Identify which cell holds the provided text, then report its (X, Y) central coordinate. 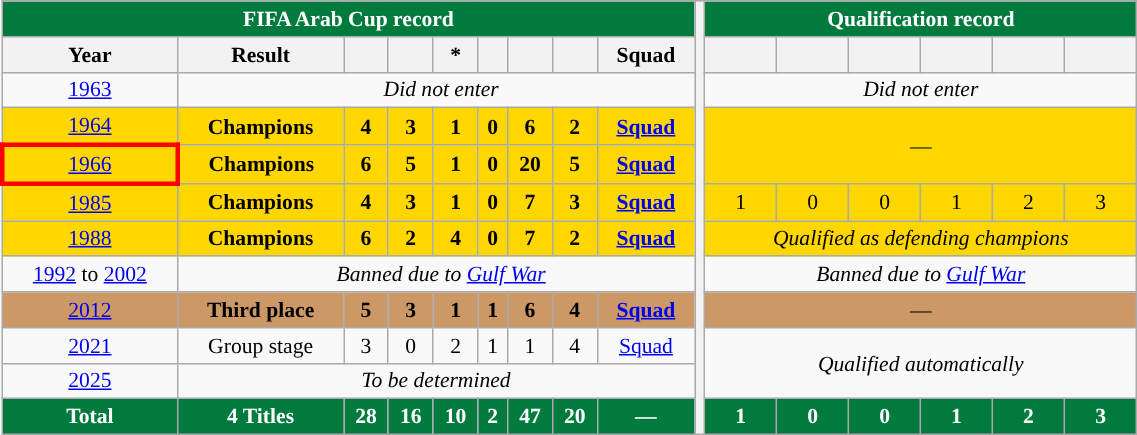
Result (261, 55)
1966 (90, 164)
4 Titles (261, 417)
1988 (90, 239)
1964 (90, 126)
To be determined (436, 381)
47 (530, 417)
Qualified automatically (921, 364)
Year (90, 55)
2025 (90, 381)
1992 to 2002 (90, 275)
28 (366, 417)
Total (90, 417)
FIFA Arab Cup record (348, 19)
1985 (90, 202)
1963 (90, 90)
2012 (90, 310)
10 (456, 417)
Qualification record (921, 19)
Group stage (261, 346)
Qualified as defending champions (921, 239)
* (456, 55)
Third place (261, 310)
2021 (90, 346)
16 (410, 417)
